Search for the cell housing the specified text and yield its (X, Y) center coordinate. 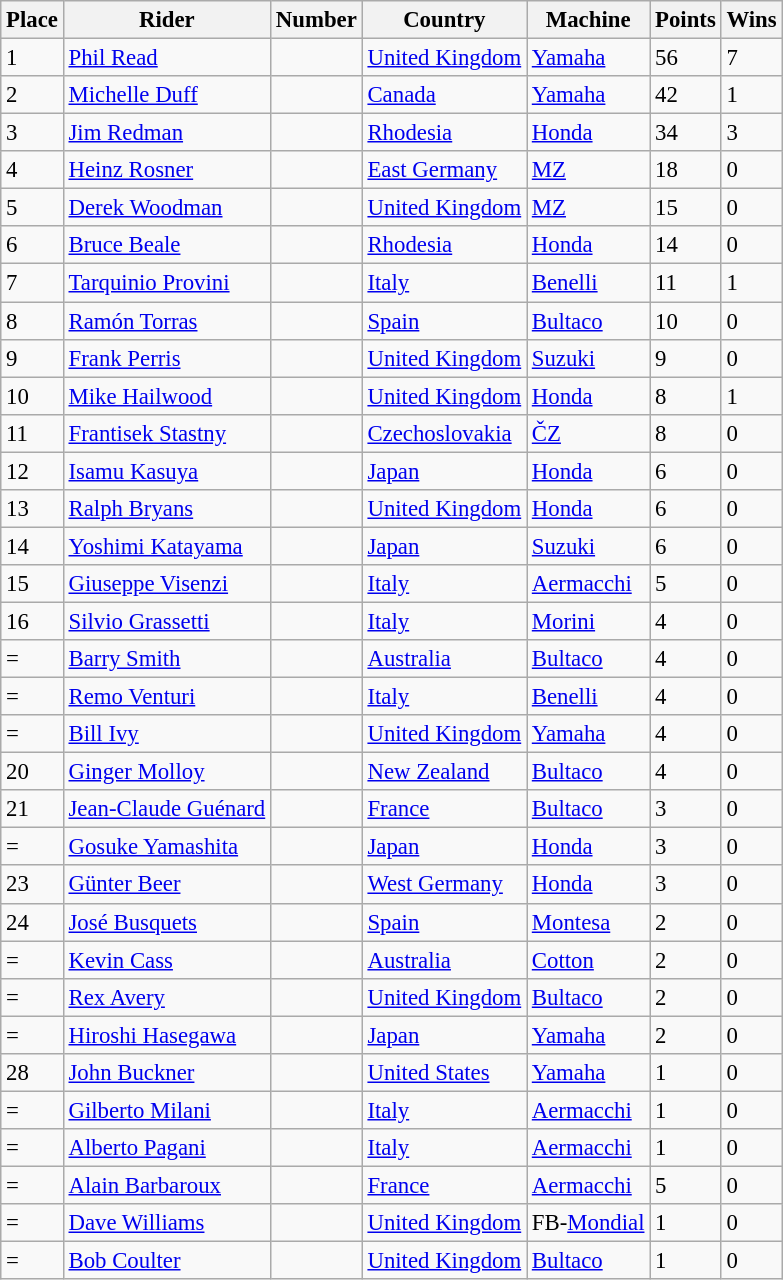
Günter Beer (166, 885)
Points (686, 20)
Rex Avery (166, 997)
Wins (752, 20)
18 (686, 170)
Bruce Beale (166, 245)
Alberto Pagani (166, 1148)
Remo Venturi (166, 697)
Jim Redman (166, 133)
Ralph Bryans (166, 509)
Mike Hailwood (166, 396)
Dave Williams (166, 1223)
20 (32, 772)
Cotton (588, 960)
Bob Coulter (166, 1261)
Frank Perris (166, 358)
42 (686, 95)
West Germany (444, 885)
New Zealand (444, 772)
21 (32, 809)
Silvio Grassetti (166, 621)
Isamu Kasuya (166, 471)
Montesa (588, 922)
Gilberto Milani (166, 1110)
Gosuke Yamashita (166, 847)
34 (686, 133)
Ramón Torras (166, 321)
Place (32, 20)
13 (32, 509)
José Busquets (166, 922)
28 (32, 1073)
Yoshimi Katayama (166, 546)
Country (444, 20)
12 (32, 471)
Rider (166, 20)
ČZ (588, 433)
Machine (588, 20)
23 (32, 885)
FB-Mondial (588, 1223)
Number (317, 20)
56 (686, 58)
Alain Barbaroux (166, 1185)
16 (32, 621)
Bill Ivy (166, 734)
Phil Read (166, 58)
Morini (588, 621)
Czechoslovakia (444, 433)
Michelle Duff (166, 95)
24 (32, 922)
United States (444, 1073)
Tarquinio Provini (166, 283)
Heinz Rosner (166, 170)
Frantisek Stastny (166, 433)
John Buckner (166, 1073)
Giuseppe Visenzi (166, 584)
East Germany (444, 170)
Jean-Claude Guénard (166, 809)
Derek Woodman (166, 208)
Ginger Molloy (166, 772)
Kevin Cass (166, 960)
Barry Smith (166, 659)
Canada (444, 95)
Hiroshi Hasegawa (166, 1035)
